From the cell containing the given text, extract its center point as (X, Y) coordinate. 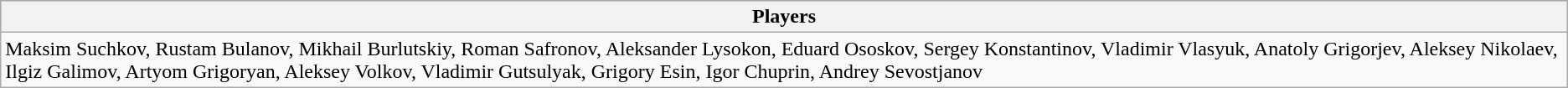
Players (784, 17)
